Detect which cell encompasses the target text, then output its (X, Y) center coordinate. 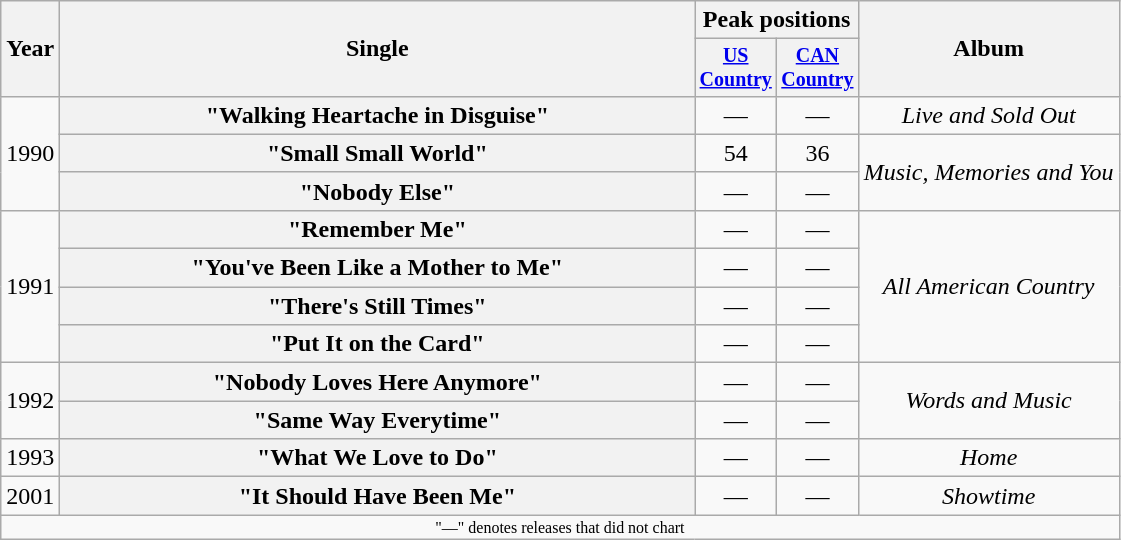
Showtime (988, 496)
Music, Memories and You (988, 172)
"Remember Me" (378, 229)
36 (818, 153)
Peak positions (776, 20)
Home (988, 458)
2001 (30, 496)
"Walking Heartache in Disguise" (378, 115)
"Nobody Loves Here Anymore" (378, 382)
"It Should Have Been Me" (378, 496)
1992 (30, 401)
"Small Small World" (378, 153)
US Country (736, 68)
"Same Way Everytime" (378, 420)
1991 (30, 286)
Live and Sold Out (988, 115)
Words and Music (988, 401)
1993 (30, 458)
Single (378, 49)
"There's Still Times" (378, 306)
Year (30, 49)
1990 (30, 153)
"You've Been Like a Mother to Me" (378, 268)
"What We Love to Do" (378, 458)
"—" denotes releases that did not chart (560, 527)
All American Country (988, 286)
"Put It on the Card" (378, 344)
CAN Country (818, 68)
54 (736, 153)
"Nobody Else" (378, 191)
Album (988, 49)
